Return [x, y] of the center of cell containing provided text 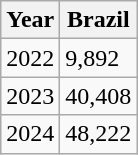
Brazil [98, 20]
2023 [30, 96]
2024 [30, 134]
48,222 [98, 134]
2022 [30, 58]
40,408 [98, 96]
9,892 [98, 58]
Year [30, 20]
